Pinpoint the cell where the given text exists, returning its [x, y] midpoint coordinate. 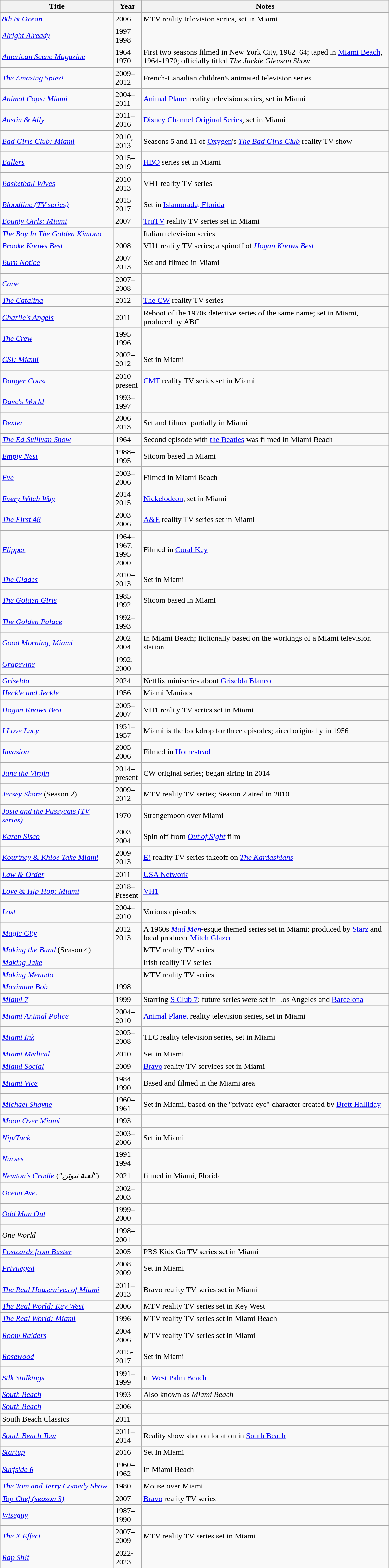
Seasons 5 and 11 of Oxygen's The Bad Girls Club reality TV show [265, 141]
2008 [127, 246]
The Ed Sullivan Show [57, 439]
In Miami Beach [265, 1469]
One World [57, 1235]
filmed in Miami, Florida [265, 1176]
1993–1997 [127, 402]
In Miami Beach; fictionally based on the workings of a Miami television station [265, 643]
2004–2006 [127, 1335]
Notes [265, 6]
MTV reality television series, set in Miami [265, 19]
1951–1957 [127, 731]
The Amazing Spiez! [57, 78]
Miami Medical [57, 1054]
Making Menudo [57, 975]
Moon Over Miami [57, 1121]
2010 [127, 1054]
2022-2023 [127, 1557]
2014–2015 [127, 499]
CSI: Miami [57, 360]
Flipper [57, 550]
Miami Animal Police [57, 1016]
Nip/Tuck [57, 1137]
2005–2008 [127, 1037]
1960–1962 [127, 1469]
2012–2013 [127, 933]
VH1 reality TV series set in Miami [265, 710]
Disney Channel Original Series, set in Miami [265, 120]
Postcards from Buster [57, 1252]
The Real Housewives of Miami [57, 1289]
Surfside 6 [57, 1469]
Dexter [57, 423]
1987–1990 [127, 1515]
Jersey Shore (Season 2) [57, 794]
Netflix miniseries about Griselda Blanco [265, 681]
Nurses [57, 1159]
1992, 2000 [127, 664]
South Beach Classics [57, 1419]
2003–2004 [127, 836]
Also known as Miami Beach [265, 1394]
The Real World: Key West [57, 1306]
Silk Stalkings [57, 1377]
The Golden Girls [57, 600]
1991–1999 [127, 1377]
Austin & Ally [57, 120]
French-Canadian children's animated television series [265, 78]
Charlie's Angels [57, 317]
MTV reality TV series; Season 2 aired in 2010 [265, 794]
Reality show shot on location in South Beach [265, 1436]
2009 [127, 1066]
Dave's World [57, 402]
2005 [127, 1252]
Eve [57, 477]
The X Effect [57, 1536]
The Golden Palace [57, 622]
1964 [127, 439]
The First 48 [57, 519]
Irish reality TV series [265, 962]
E! reality TV series takeoff on The Kardashians [265, 858]
Rap Sh!t [57, 1557]
The Glades [57, 580]
Set and filmed in Miami [265, 263]
Rosewood [57, 1357]
Miami Social [57, 1066]
1999 [127, 999]
1995–1996 [127, 338]
1964–1967, 1995–2000 [127, 550]
Josie and the Pussycats (TV series) [57, 815]
Wiseguy [57, 1515]
Italian television series [265, 233]
1997–1998 [127, 36]
In West Palm Beach [265, 1377]
2015–2019 [127, 162]
Karen Sisco [57, 836]
2004–2011 [127, 99]
1998 [127, 987]
1970 [127, 815]
Bloodline (TV series) [57, 204]
The CW reality TV series [265, 301]
Alright Already [57, 36]
A&E reality TV series set in Miami [265, 519]
Filmed in Homestead [265, 752]
Jane the Virgin [57, 773]
Miami is the backdrop for three episodes; aired originally in 1956 [265, 731]
Making the Band (Season 4) [57, 950]
2002–2012 [127, 360]
The Real World: Miami [57, 1319]
1964–1970 [127, 56]
MTV reality TV series set in Key West [265, 1306]
Spin off from Out of Sight film [265, 836]
Invasion [57, 752]
2010–present [127, 380]
Miami 7 [57, 999]
South Beach Tow [57, 1436]
Grapevine [57, 664]
Heckle and Jeckle [57, 693]
Law & Order [57, 874]
2005–2006 [127, 752]
Empty Nest [57, 456]
Magic City [57, 933]
Michael Shayne [57, 1104]
Top Chef (season 3) [57, 1498]
Lost [57, 912]
2007–2013 [127, 263]
2012 [127, 301]
Brooke Knows Best [57, 246]
1999–2000 [127, 1214]
Set in Islamorada, Florida [265, 204]
Kourtney & Khloe Take Miami [57, 858]
2011–2016 [127, 120]
Starring S Club 7; future series were set in Los Angeles and Barcelona [265, 999]
2021 [127, 1176]
Good Morning, Miami [57, 643]
2006–2013 [127, 423]
Maximum Bob [57, 987]
The Crew [57, 338]
Animal Cops: Miami [57, 99]
Ocean Ave. [57, 1192]
1996 [127, 1319]
I Love Lucy [57, 731]
TLC reality television series, set in Miami [265, 1037]
The Boy In The Golden Kimono [57, 233]
Privileged [57, 1268]
American Scene Magazine [57, 56]
VH1 [265, 891]
2016 [127, 1452]
Miami Ink [57, 1037]
Love & Hip Hop: Miami [57, 891]
Bad Girls Club: Miami [57, 141]
Strangemoon over Miami [265, 815]
Year [127, 6]
Basketball Wives [57, 183]
USA Network [265, 874]
CW original series; began airing in 2014 [265, 773]
2024 [127, 681]
2011–2013 [127, 1289]
Nickelodeon, set in Miami [265, 499]
Filmed in Coral Key [265, 550]
Bravo reality TV services set in Miami [265, 1066]
2009–2013 [127, 858]
1988–1995 [127, 456]
Second episode with the Beatles was filmed in Miami Beach [265, 439]
Mouse over Miami [265, 1486]
HBO series set in Miami [265, 162]
1992–1993 [127, 622]
Making Jake [57, 962]
Miami Vice [57, 1083]
2005–2007 [127, 710]
Set and filmed partially in Miami [265, 423]
Ballers [57, 162]
Cane [57, 284]
Title [57, 6]
2015–2017 [127, 204]
First two seasons filmed in New York City, 1962–64; taped in Miami Beach, 1964-1970; officially titled The Jackie Gleason Show [265, 56]
2002–2004 [127, 643]
2007–2008 [127, 284]
Bravo reality TV series set in Miami [265, 1289]
Hogan Knows Best [57, 710]
Reboot of the 1970s detective series of the same name; set in Miami, produced by ABC [265, 317]
Every Witch Way [57, 499]
VH1 reality TV series [265, 183]
Odd Man Out [57, 1214]
Based and filmed in the Miami area [265, 1083]
Various episodes [265, 912]
2018–Present [127, 891]
Bravo reality TV series [265, 1498]
Filmed in Miami Beach [265, 477]
The Catalina [57, 301]
1991–1994 [127, 1159]
Bounty Girls: Miami [57, 221]
A 1960s Mad Men-esque themed series set in Miami; produced by Starz and local producer Mitch Glazer [265, 933]
Danger Coast [57, 380]
Room Raiders [57, 1335]
Burn Notice [57, 263]
8th & Ocean [57, 19]
Miami Maniacs [265, 693]
Set in Miami, based on the "private eye" character created by Brett Halliday [265, 1104]
1998–2001 [127, 1235]
TruTV reality TV series set in Miami [265, 221]
1956 [127, 693]
1980 [127, 1486]
Startup [57, 1452]
1984–1990 [127, 1083]
2015-2017 [127, 1357]
2008–2009 [127, 1268]
2010, 2013 [127, 141]
2011–2014 [127, 1436]
2007–2009 [127, 1536]
1960–1961 [127, 1104]
Griselda [57, 681]
PBS Kids Go TV series set in Miami [265, 1252]
2014–present [127, 773]
CMT reality TV series set in Miami [265, 380]
1985–1992 [127, 600]
The Tom and Jerry Comedy Show [57, 1486]
Newton's Cradle ("لعبة نيوتن") [57, 1176]
VH1 reality TV series; a spinoff of Hogan Knows Best [265, 246]
MTV reality TV series set in Miami Beach [265, 1319]
2002–2003 [127, 1192]
